Find where the given text appears and provide that cell's center as [X, Y] coordinate. 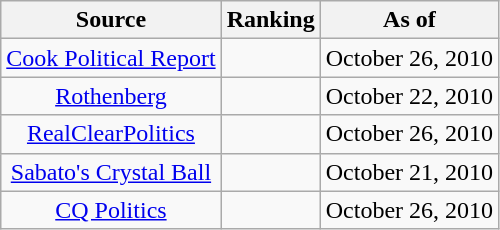
Ranking [270, 20]
Source [111, 20]
October 21, 2010 [409, 172]
RealClearPolitics [111, 134]
October 22, 2010 [409, 96]
Sabato's Crystal Ball [111, 172]
Cook Political Report [111, 58]
As of [409, 20]
Rothenberg [111, 96]
CQ Politics [111, 210]
